Find where the given text appears and provide that cell's center as [x, y] coordinate. 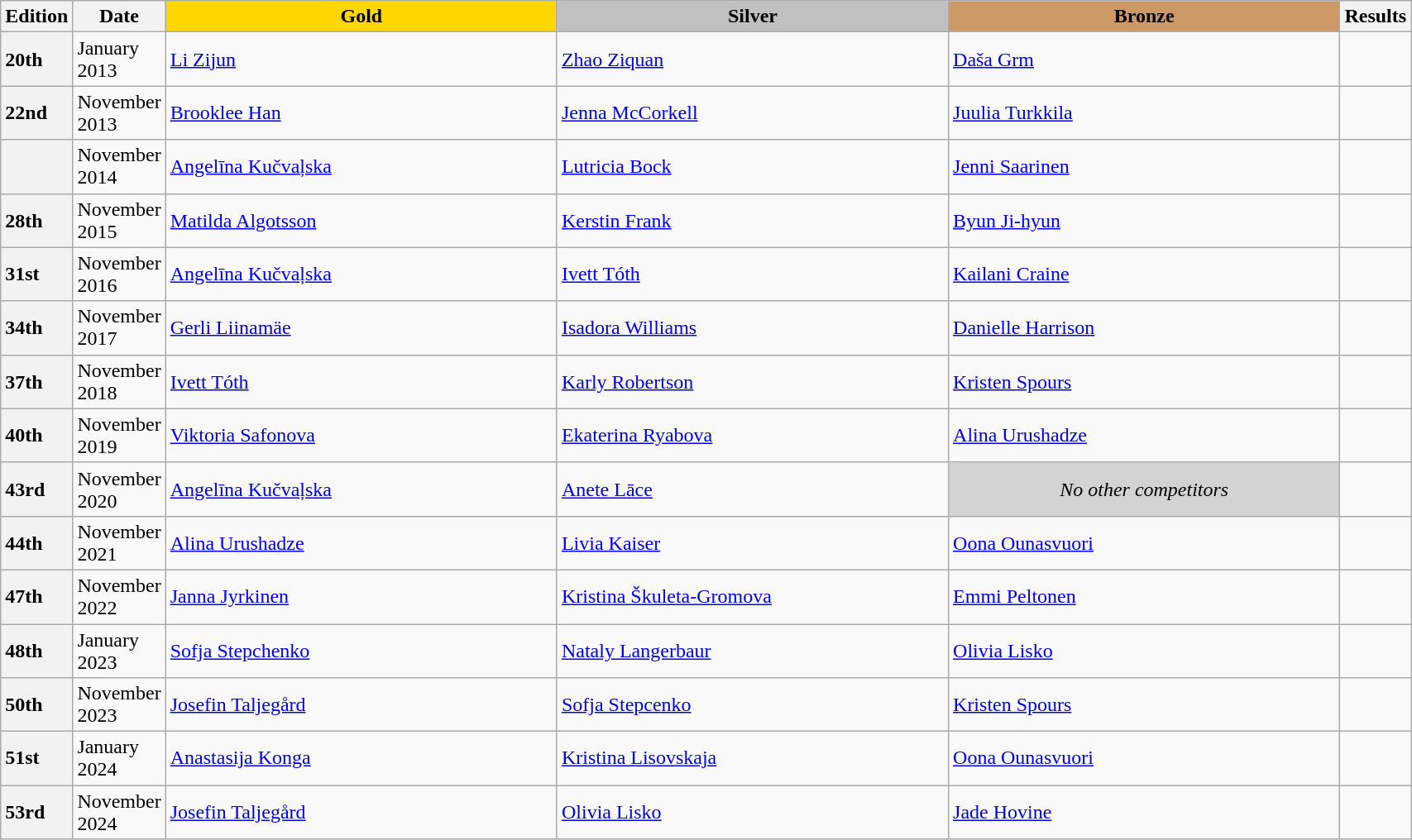
Lutricia Bock [753, 167]
47th [36, 597]
November 2016 [119, 274]
November 2018 [119, 382]
Silver [753, 17]
Janna Jyrkinen [361, 597]
43rd [36, 489]
Emmi Peltonen [1145, 597]
November 2024 [119, 812]
Byun Ji-hyun [1145, 220]
January 2024 [119, 759]
November 2013 [119, 112]
Zhao Ziquan [753, 60]
Gerli Liinamäe [361, 327]
34th [36, 327]
Nataly Langerbaur [753, 650]
Kerstin Frank [753, 220]
November 2015 [119, 220]
November 2023 [119, 704]
November 2022 [119, 597]
Danielle Harrison [1145, 327]
Jenni Saarinen [1145, 167]
November 2019 [119, 435]
Kristina Škuleta-Gromova [753, 597]
51st [36, 759]
Jenna McCorkell [753, 112]
Li Zijun [361, 60]
Livia Kaiser [753, 542]
Isadora Williams [753, 327]
Kristina Lisovskaja [753, 759]
53rd [36, 812]
Kailani Craine [1145, 274]
November 2020 [119, 489]
Brooklee Han [361, 112]
48th [36, 650]
28th [36, 220]
Ekaterina Ryabova [753, 435]
January 2013 [119, 60]
Sofja Stepchenko [361, 650]
January 2023 [119, 650]
44th [36, 542]
Juulia Turkkila [1145, 112]
Karly Robertson [753, 382]
November 2014 [119, 167]
37th [36, 382]
50th [36, 704]
22nd [36, 112]
40th [36, 435]
Daša Grm [1145, 60]
31st [36, 274]
Anete Lāce [753, 489]
Edition [36, 17]
No other competitors [1145, 489]
November 2021 [119, 542]
20th [36, 60]
Date [119, 17]
Jade Hovine [1145, 812]
Results [1376, 17]
Bronze [1145, 17]
Viktoria Safonova [361, 435]
Anastasija Konga [361, 759]
Matilda Algotsson [361, 220]
November 2017 [119, 327]
Sofja Stepcenko [753, 704]
Gold [361, 17]
